Search for the cell housing the specified text and yield its [x, y] center coordinate. 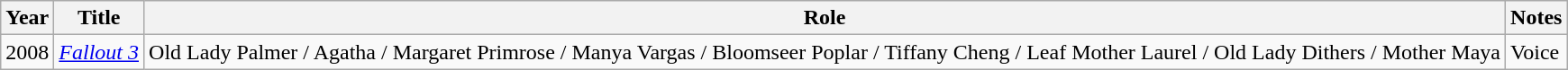
Fallout 3 [99, 52]
Notes [1536, 18]
Voice [1536, 52]
Role [825, 18]
2008 [27, 52]
Old Lady Palmer / Agatha / Margaret Primrose / Manya Vargas / Bloomseer Poplar / Tiffany Cheng / Leaf Mother Laurel / Old Lady Dithers / Mother Maya [825, 52]
Title [99, 18]
Year [27, 18]
